Locate the cell with the specified text and output its (x, y) center coordinate. 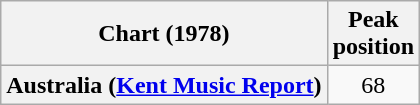
Chart (1978) (164, 34)
68 (373, 85)
Peakposition (373, 34)
Australia (Kent Music Report) (164, 85)
